Scan for the cell matching the given text and deliver its (X, Y) coordinate at center. 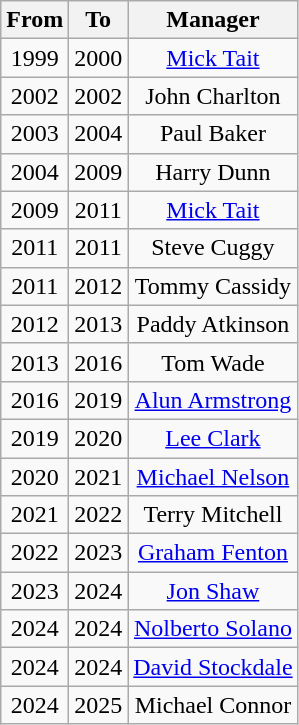
Tom Wade (213, 362)
1999 (35, 58)
To (98, 20)
David Stockdale (213, 667)
Michael Connor (213, 705)
From (35, 20)
Nolberto Solano (213, 629)
Tommy Cassidy (213, 286)
Manager (213, 20)
Paul Baker (213, 134)
Jon Shaw (213, 591)
Steve Cuggy (213, 248)
John Charlton (213, 96)
Terry Mitchell (213, 515)
Alun Armstrong (213, 400)
2000 (98, 58)
Lee Clark (213, 438)
Michael Nelson (213, 477)
Harry Dunn (213, 172)
2025 (98, 705)
2003 (35, 134)
Graham Fenton (213, 553)
Paddy Atkinson (213, 324)
